Locate the cell with the specified text and output its (X, Y) center coordinate. 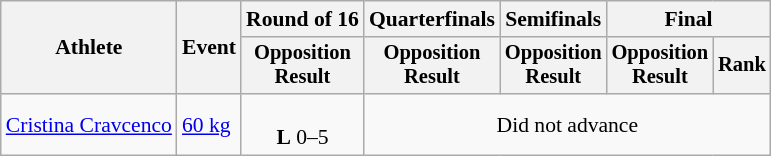
Cristina Cravcenco (89, 124)
L 0–5 (302, 124)
Athlete (89, 48)
Event (209, 48)
Semifinals (554, 19)
Round of 16 (302, 19)
Rank (742, 66)
60 kg (209, 124)
Quarterfinals (432, 19)
Final (689, 19)
Did not advance (568, 124)
